Detect which cell encompasses the target text, then output its [X, Y] center coordinate. 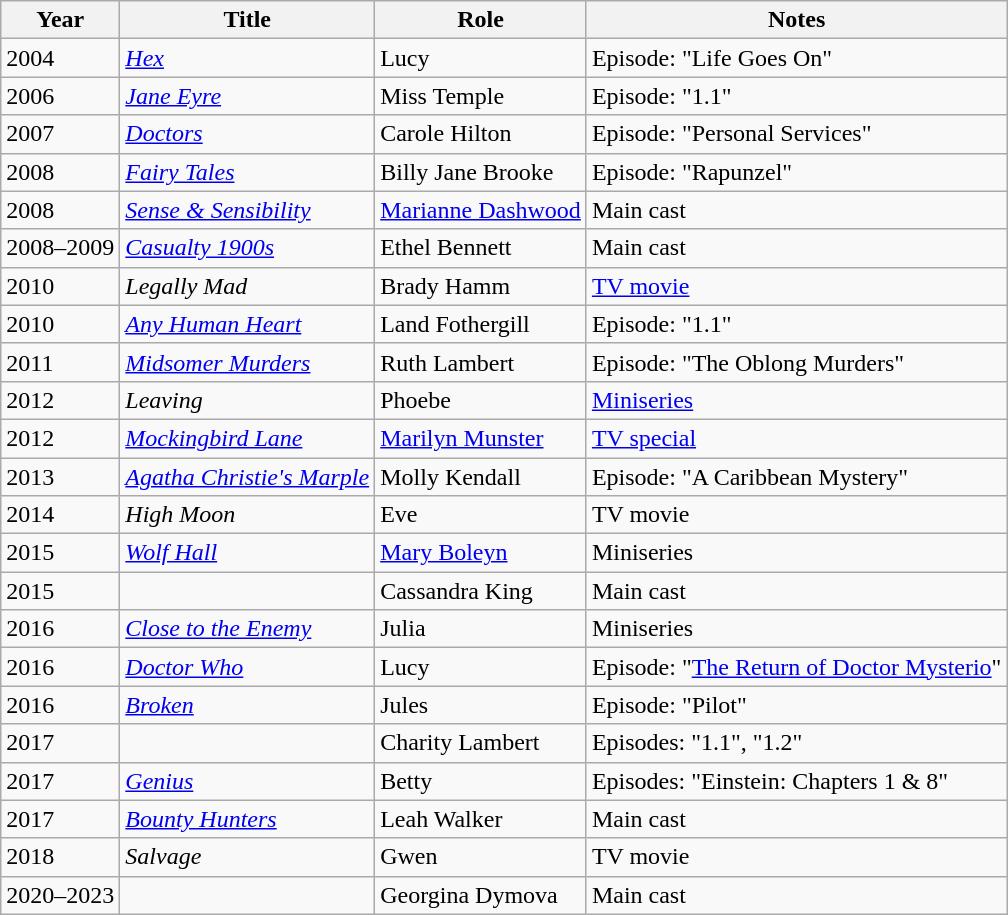
2008–2009 [60, 248]
Land Fothergill [481, 324]
Marianne Dashwood [481, 210]
Episode: "Pilot" [796, 705]
Charity Lambert [481, 743]
Midsomer Murders [248, 362]
Broken [248, 705]
Episodes: "Einstein: Chapters 1 & 8" [796, 781]
Agatha Christie's Marple [248, 477]
Episode: "Personal Services" [796, 134]
Episodes: "1.1", "1.2" [796, 743]
Episode: "The Oblong Murders" [796, 362]
Leah Walker [481, 819]
Episode: "A Caribbean Mystery" [796, 477]
Sense & Sensibility [248, 210]
2020–2023 [60, 895]
Doctors [248, 134]
Year [60, 20]
2007 [60, 134]
TV special [796, 438]
Role [481, 20]
Cassandra King [481, 591]
Ethel Bennett [481, 248]
Episode: "Life Goes On" [796, 58]
Miss Temple [481, 96]
Julia [481, 629]
Episode: "The Return of Doctor Mysterio" [796, 667]
Casualty 1900s [248, 248]
Hex [248, 58]
2006 [60, 96]
Carole Hilton [481, 134]
Close to the Enemy [248, 629]
Legally Mad [248, 286]
Brady Hamm [481, 286]
Molly Kendall [481, 477]
Episode: "Rapunzel" [796, 172]
Notes [796, 20]
2011 [60, 362]
2004 [60, 58]
Jules [481, 705]
Mary Boleyn [481, 553]
High Moon [248, 515]
Fairy Tales [248, 172]
Georgina Dymova [481, 895]
Phoebe [481, 400]
Jane Eyre [248, 96]
Billy Jane Brooke [481, 172]
Genius [248, 781]
2013 [60, 477]
Salvage [248, 857]
Marilyn Munster [481, 438]
Mockingbird Lane [248, 438]
Any Human Heart [248, 324]
Gwen [481, 857]
Bounty Hunters [248, 819]
2014 [60, 515]
Leaving [248, 400]
2018 [60, 857]
Eve [481, 515]
Doctor Who [248, 667]
Wolf Hall [248, 553]
Title [248, 20]
Ruth Lambert [481, 362]
Betty [481, 781]
